Return the (X, Y) coordinate for the center point of the cell that contains the specified text.  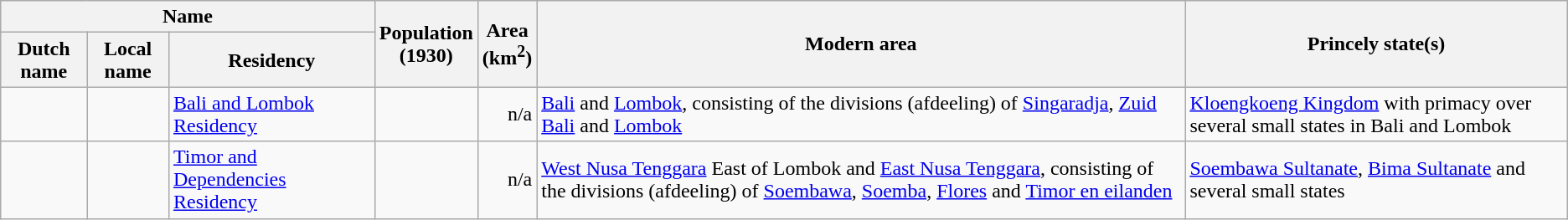
Local name (128, 60)
Kloengkoeng Kingdom with primacy over several small states in Bali and Lombok (1376, 114)
Soembawa Sultanate, Bima Sultanate and several small states (1376, 180)
Population(1930) (426, 43)
Modern area (861, 43)
Princely state(s) (1376, 43)
Residency (271, 60)
West Nusa Tenggara East of Lombok and East Nusa Tenggara, consisting of the divisions (afdeeling) of Soembawa, Soemba, Flores and Timor en eilanden (861, 180)
Area(km2) (507, 43)
Bali and Lombok Residency (271, 114)
Name (188, 17)
Bali and Lombok, consisting of the divisions (afdeeling) of Singaradja, Zuid Bali and Lombok (861, 114)
Dutch name (44, 60)
Timor and Dependencies Residency (271, 180)
